For the text-containing cell, return its midpoint in [X, Y] coordinate format. 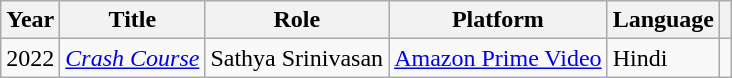
2022 [30, 58]
Crash Course [132, 58]
Amazon Prime Video [498, 58]
Title [132, 20]
Sathya Srinivasan [297, 58]
Hindi [663, 58]
Role [297, 20]
Language [663, 20]
Year [30, 20]
Platform [498, 20]
